Output the [X, Y] coordinate of the center of the cell containing the given text.  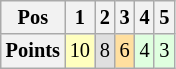
6 [125, 51]
Pos [33, 17]
8 [105, 51]
5 [164, 17]
10 [80, 51]
Points [33, 51]
2 [105, 17]
1 [80, 17]
